From the cell containing the given text, extract its center point as (X, Y) coordinate. 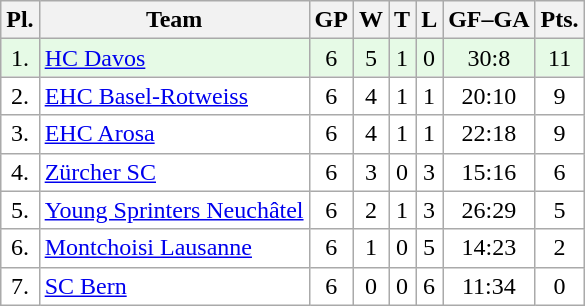
GF–GA (489, 20)
30:8 (489, 58)
W (370, 20)
5. (20, 210)
4. (20, 172)
20:10 (489, 96)
Young Sprinters Neuchâtel (174, 210)
14:23 (489, 248)
2. (20, 96)
11:34 (489, 286)
7. (20, 286)
Montchoisi Lausanne (174, 248)
Zürcher SC (174, 172)
T (402, 20)
Team (174, 20)
HC Davos (174, 58)
15:16 (489, 172)
3. (20, 134)
1. (20, 58)
Pts. (560, 20)
L (430, 20)
6. (20, 248)
EHC Arosa (174, 134)
Pl. (20, 20)
EHC Basel-Rotweiss (174, 96)
SC Bern (174, 286)
11 (560, 58)
22:18 (489, 134)
26:29 (489, 210)
GP (331, 20)
